Locate the cell with the specified text and output its [X, Y] center coordinate. 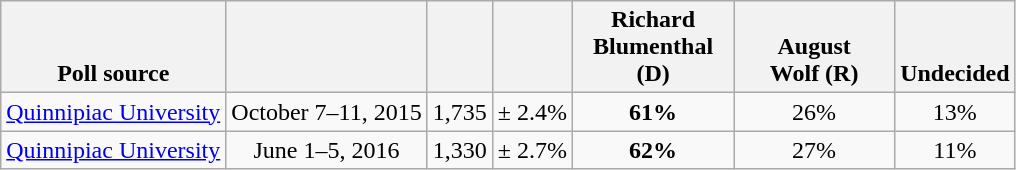
13% [955, 112]
October 7–11, 2015 [326, 112]
AugustWolf (R) [814, 47]
61% [654, 112]
RichardBlumenthal (D) [654, 47]
Poll source [114, 47]
26% [814, 112]
1,735 [460, 112]
± 2.4% [532, 112]
1,330 [460, 150]
62% [654, 150]
27% [814, 150]
± 2.7% [532, 150]
Undecided [955, 47]
June 1–5, 2016 [326, 150]
11% [955, 150]
